Identify which cell holds the provided text, then report its [X, Y] central coordinate. 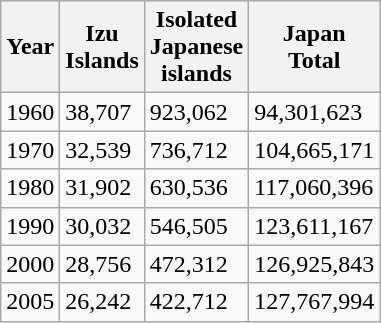
1980 [30, 188]
736,712 [196, 150]
472,312 [196, 264]
1970 [30, 150]
422,712 [196, 302]
32,539 [102, 150]
Year [30, 47]
923,062 [196, 112]
104,665,171 [314, 150]
IzuIslands [102, 47]
38,707 [102, 112]
IsolatedJapaneseislands [196, 47]
127,767,994 [314, 302]
JapanTotal [314, 47]
1960 [30, 112]
31,902 [102, 188]
2000 [30, 264]
126,925,843 [314, 264]
30,032 [102, 226]
1990 [30, 226]
94,301,623 [314, 112]
2005 [30, 302]
630,536 [196, 188]
123,611,167 [314, 226]
546,505 [196, 226]
28,756 [102, 264]
26,242 [102, 302]
117,060,396 [314, 188]
